Capture the cell that displays the provided text and extract its [x, y] central coordinate. 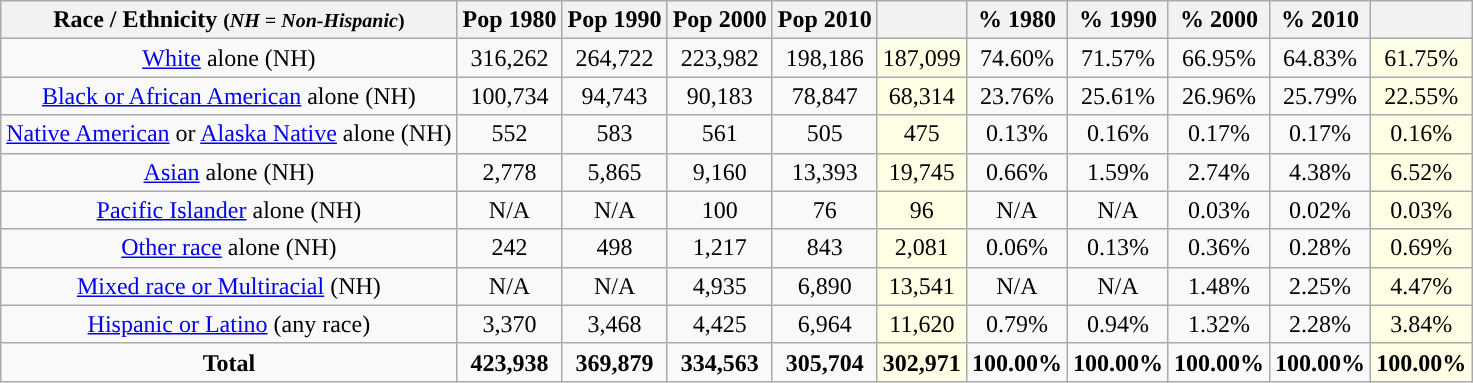
Total [229, 362]
2,778 [510, 172]
94,743 [614, 96]
0.94% [1118, 324]
242 [510, 248]
334,563 [720, 362]
% 2010 [1320, 20]
843 [824, 248]
4,425 [720, 324]
316,262 [510, 58]
4.38% [1320, 172]
3.84% [1422, 324]
66.95% [1218, 58]
22.55% [1422, 96]
90,183 [720, 96]
6,890 [824, 286]
4.47% [1422, 286]
% 2000 [1218, 20]
19,745 [922, 172]
198,186 [824, 58]
2.74% [1218, 172]
26.96% [1218, 96]
3,370 [510, 324]
4,935 [720, 286]
3,468 [614, 324]
561 [720, 134]
Hispanic or Latino (any race) [229, 324]
505 [824, 134]
475 [922, 134]
9,160 [720, 172]
64.83% [1320, 58]
96 [922, 210]
Pop 2000 [720, 20]
5,865 [614, 172]
552 [510, 134]
Pop 2010 [824, 20]
Mixed race or Multiracial (NH) [229, 286]
1.48% [1218, 286]
Native American or Alaska Native alone (NH) [229, 134]
25.79% [1320, 96]
Pop 1980 [510, 20]
0.79% [1016, 324]
187,099 [922, 58]
223,982 [720, 58]
74.60% [1016, 58]
Other race alone (NH) [229, 248]
11,620 [922, 324]
23.76% [1016, 96]
% 1990 [1118, 20]
61.75% [1422, 58]
78,847 [824, 96]
100,734 [510, 96]
6.52% [1422, 172]
100 [720, 210]
White alone (NH) [229, 58]
583 [614, 134]
0.02% [1320, 210]
0.69% [1422, 248]
2,081 [922, 248]
1.32% [1218, 324]
2.25% [1320, 286]
0.66% [1016, 172]
% 1980 [1016, 20]
0.06% [1016, 248]
76 [824, 210]
498 [614, 248]
Race / Ethnicity (NH = Non-Hispanic) [229, 20]
Asian alone (NH) [229, 172]
305,704 [824, 362]
1.59% [1118, 172]
Black or African American alone (NH) [229, 96]
0.28% [1320, 248]
2.28% [1320, 324]
13,541 [922, 286]
Pacific Islander alone (NH) [229, 210]
Pop 1990 [614, 20]
302,971 [922, 362]
71.57% [1118, 58]
1,217 [720, 248]
25.61% [1118, 96]
264,722 [614, 58]
423,938 [510, 362]
13,393 [824, 172]
68,314 [922, 96]
369,879 [614, 362]
6,964 [824, 324]
0.36% [1218, 248]
